Return the (X, Y) coordinate for the center point of the cell that contains the specified text.  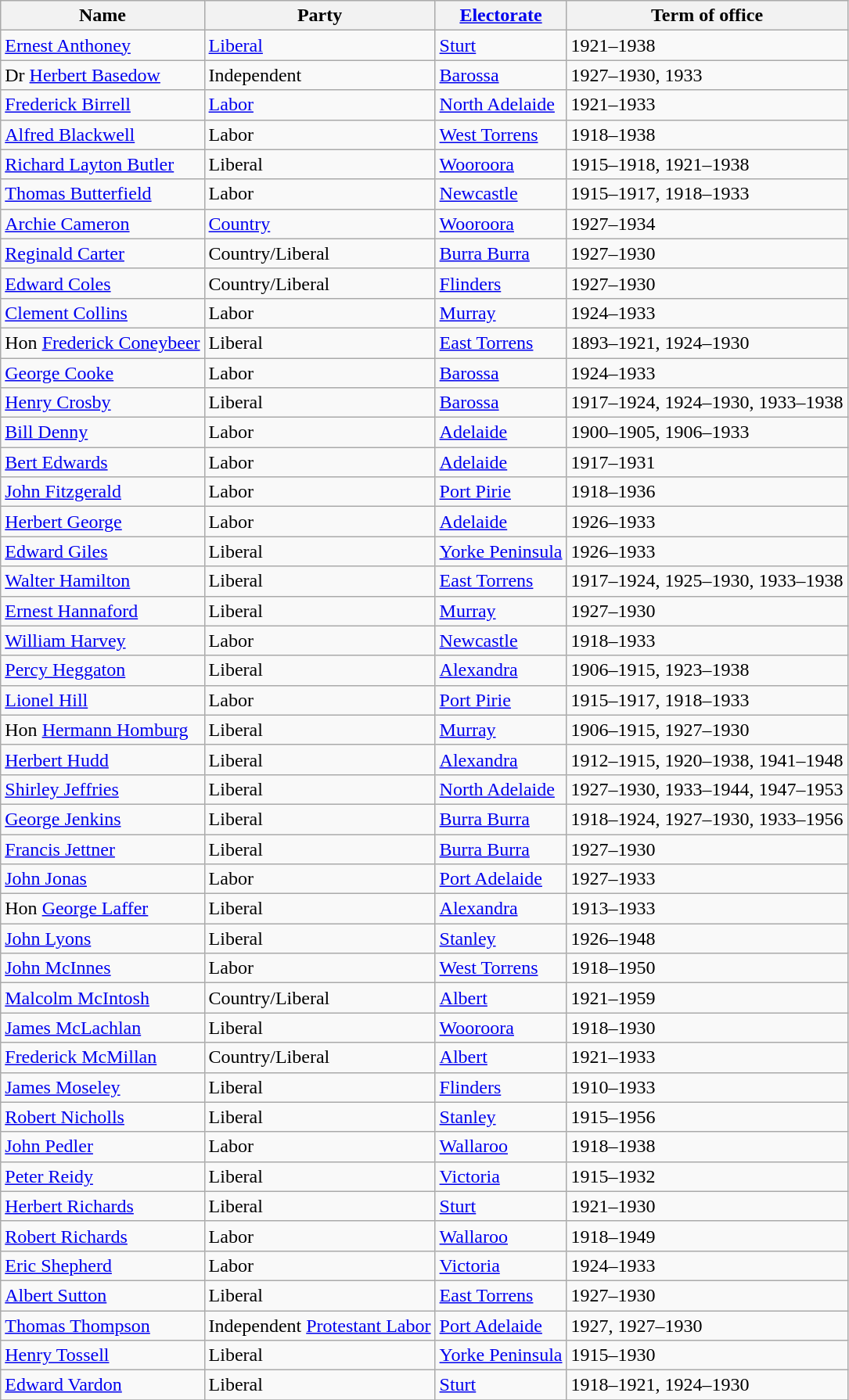
1918–1930 (707, 1028)
Frederick McMillan (103, 1057)
1918–1933 (707, 641)
Term of office (707, 16)
Richard Layton Butler (103, 164)
Alfred Blackwell (103, 135)
Party (319, 16)
Name (103, 16)
Lionel Hill (103, 700)
1927, 1927–1930 (707, 1326)
Walter Hamilton (103, 581)
Independent (319, 75)
Albert Sutton (103, 1295)
1906–1915, 1923–1938 (707, 670)
Francis Jettner (103, 849)
1918–1921, 1924–1930 (707, 1385)
1915–1918, 1921–1938 (707, 164)
Peter Reidy (103, 1176)
John Fitzgerald (103, 492)
Reginald Carter (103, 253)
Henry Crosby (103, 403)
1921–1938 (707, 45)
1918–1936 (707, 492)
Thomas Butterfield (103, 194)
Eric Shepherd (103, 1265)
Country (319, 224)
Shirley Jeffries (103, 789)
1927–1933 (707, 879)
1915–1956 (707, 1117)
Edward Coles (103, 283)
Bill Denny (103, 433)
1915–1932 (707, 1176)
1918–1950 (707, 968)
1918–1949 (707, 1236)
George Jenkins (103, 819)
Henry Tossell (103, 1355)
1910–1933 (707, 1087)
1917–1924, 1924–1930, 1933–1938 (707, 403)
1921–1930 (707, 1206)
Bert Edwards (103, 462)
John Pedler (103, 1147)
Hon George Laffer (103, 909)
Herbert Richards (103, 1206)
1915–1930 (707, 1355)
Thomas Thompson (103, 1326)
John Jonas (103, 879)
1927–1930, 1933–1944, 1947–1953 (707, 789)
James McLachlan (103, 1028)
Frederick Birrell (103, 105)
Robert Nicholls (103, 1117)
Ernest Anthoney (103, 45)
1927–1930, 1933 (707, 75)
Robert Richards (103, 1236)
1917–1931 (707, 462)
1906–1915, 1927–1930 (707, 730)
John Lyons (103, 939)
George Cooke (103, 373)
1921–1959 (707, 998)
Herbert Hudd (103, 759)
Independent Protestant Labor (319, 1326)
Clement Collins (103, 313)
1918–1924, 1927–1930, 1933–1956 (707, 819)
James Moseley (103, 1087)
Edward Vardon (103, 1385)
Percy Heggaton (103, 670)
1913–1933 (707, 909)
William Harvey (103, 641)
1926–1948 (707, 939)
1893–1921, 1924–1930 (707, 343)
Malcolm McIntosh (103, 998)
Electorate (501, 16)
Ernest Hannaford (103, 611)
Archie Cameron (103, 224)
1912–1915, 1920–1938, 1941–1948 (707, 759)
Dr Herbert Basedow (103, 75)
Edward Giles (103, 551)
Herbert George (103, 522)
John McInnes (103, 968)
1917–1924, 1925–1930, 1933–1938 (707, 581)
Hon Hermann Homburg (103, 730)
Hon Frederick Coneybeer (103, 343)
1900–1905, 1906–1933 (707, 433)
1927–1934 (707, 224)
